Output the (X, Y) coordinate of the center of the cell containing the given text.  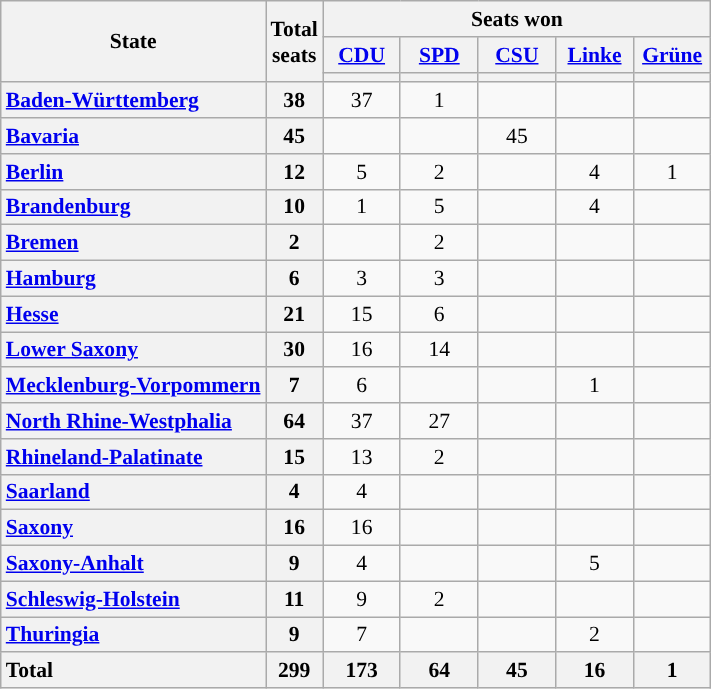
Hamburg (134, 279)
Grüne (672, 55)
11 (294, 599)
Saxony-Anhalt (134, 564)
27 (439, 421)
10 (294, 207)
SPD (439, 55)
Bavaria (134, 136)
38 (294, 101)
30 (294, 350)
Mecklenburg-Vorpommern (134, 386)
Linke (595, 55)
Hesse (134, 314)
13 (362, 457)
State (134, 42)
Bremen (134, 243)
12 (294, 172)
Baden-Württemberg (134, 101)
173 (362, 671)
Schleswig-Holstein (134, 599)
Brandenburg (134, 207)
299 (294, 671)
Totalseats (294, 42)
Saarland (134, 492)
CDU (362, 55)
Total (134, 671)
Thuringia (134, 635)
Saxony (134, 528)
Seats won (517, 19)
Berlin (134, 172)
Rhineland-Palatinate (134, 457)
North Rhine-Westphalia (134, 421)
Lower Saxony (134, 350)
21 (294, 314)
CSU (517, 55)
14 (439, 350)
